Find where the given text appears and provide that cell's center as (x, y) coordinate. 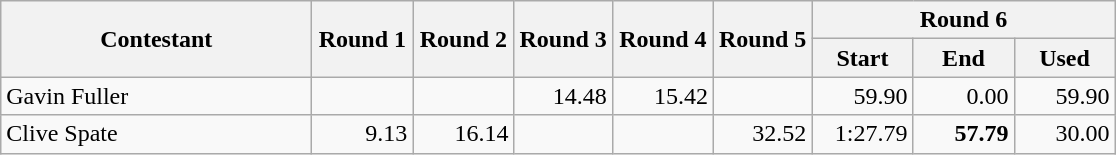
57.79 (964, 134)
30.00 (1064, 134)
Start (862, 58)
0.00 (964, 96)
15.42 (662, 96)
Round 3 (563, 39)
Round 5 (762, 39)
Clive Spate (156, 134)
Contestant (156, 39)
Used (1064, 58)
End (964, 58)
Round 2 (464, 39)
16.14 (464, 134)
Round 1 (362, 39)
14.48 (563, 96)
Round 4 (662, 39)
Round 6 (964, 20)
32.52 (762, 134)
1:27.79 (862, 134)
9.13 (362, 134)
Gavin Fuller (156, 96)
